From the cell containing the given text, extract its center point as [x, y] coordinate. 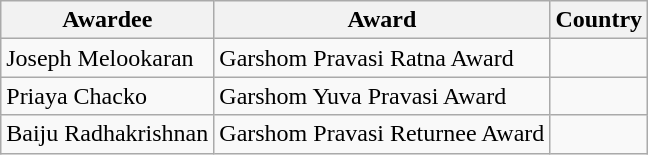
Garshom Yuva Pravasi Award [382, 96]
Baiju Radhakrishnan [108, 134]
Award [382, 20]
Priaya Chacko [108, 96]
Garshom Pravasi Ratna Award [382, 58]
Country [599, 20]
Joseph Melookaran [108, 58]
Garshom Pravasi Returnee Award [382, 134]
Awardee [108, 20]
